Detect which cell encompasses the target text, then output its [X, Y] center coordinate. 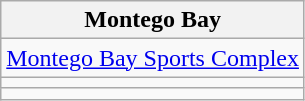
Montego Bay [153, 20]
Montego Bay Sports Complex [153, 58]
